Determine the [X, Y] coordinate at the center of the cell enclosing the given text.  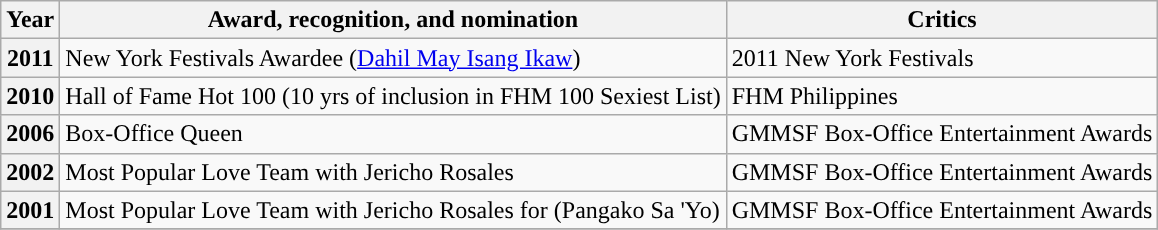
Most Popular Love Team with Jericho Rosales for (Pangako Sa 'Yo) [393, 210]
Hall of Fame Hot 100 (10 yrs of inclusion in FHM 100 Sexiest List) [393, 96]
2002 [30, 172]
Most Popular Love Team with Jericho Rosales [393, 172]
Year [30, 20]
2006 [30, 134]
Award, recognition, and nomination [393, 20]
New York Festivals Awardee (Dahil May Isang Ikaw) [393, 58]
2010 [30, 96]
Critics [942, 20]
2001 [30, 210]
Box-Office Queen [393, 134]
FHM Philippines [942, 96]
2011 [30, 58]
2011 New York Festivals [942, 58]
